Capture the cell that displays the provided text and extract its (X, Y) central coordinate. 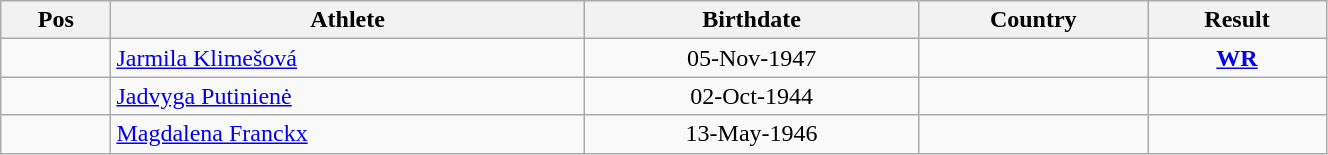
Result (1238, 20)
WR (1238, 58)
Country (1034, 20)
13-May-1946 (752, 134)
02-Oct-1944 (752, 96)
05-Nov-1947 (752, 58)
Pos (56, 20)
Jarmila Klimešová (348, 58)
Athlete (348, 20)
Birthdate (752, 20)
Magdalena Franckx (348, 134)
Jadvyga Putinienė (348, 96)
